Find where the given text appears and provide that cell's center as [X, Y] coordinate. 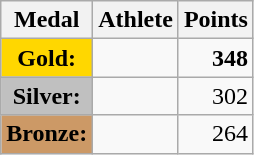
Medal [47, 20]
Gold: [47, 58]
264 [216, 134]
Silver: [47, 96]
348 [216, 58]
Points [216, 20]
302 [216, 96]
Bronze: [47, 134]
Athlete [136, 20]
